Extract the (X, Y) coordinate from the center of the cell holding the provided text.  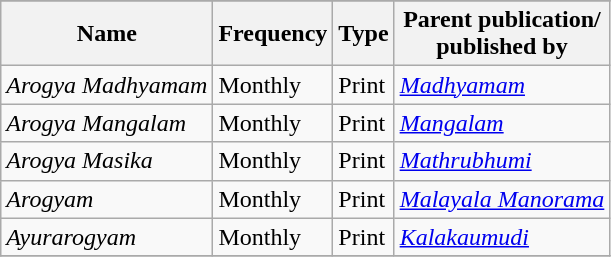
Ayurarogyam (107, 237)
Arogya Masika (107, 161)
Parent publication/published by (502, 34)
Mathrubhumi (502, 161)
Madhyamam (502, 85)
Kalakaumudi (502, 237)
Malayala Manorama (502, 199)
Arogyam (107, 199)
Arogya Madhyamam (107, 85)
Type (364, 34)
Name (107, 34)
Arogya Mangalam (107, 123)
Mangalam (502, 123)
Frequency (273, 34)
